Scan for the cell matching the given text and deliver its [x, y] coordinate at center. 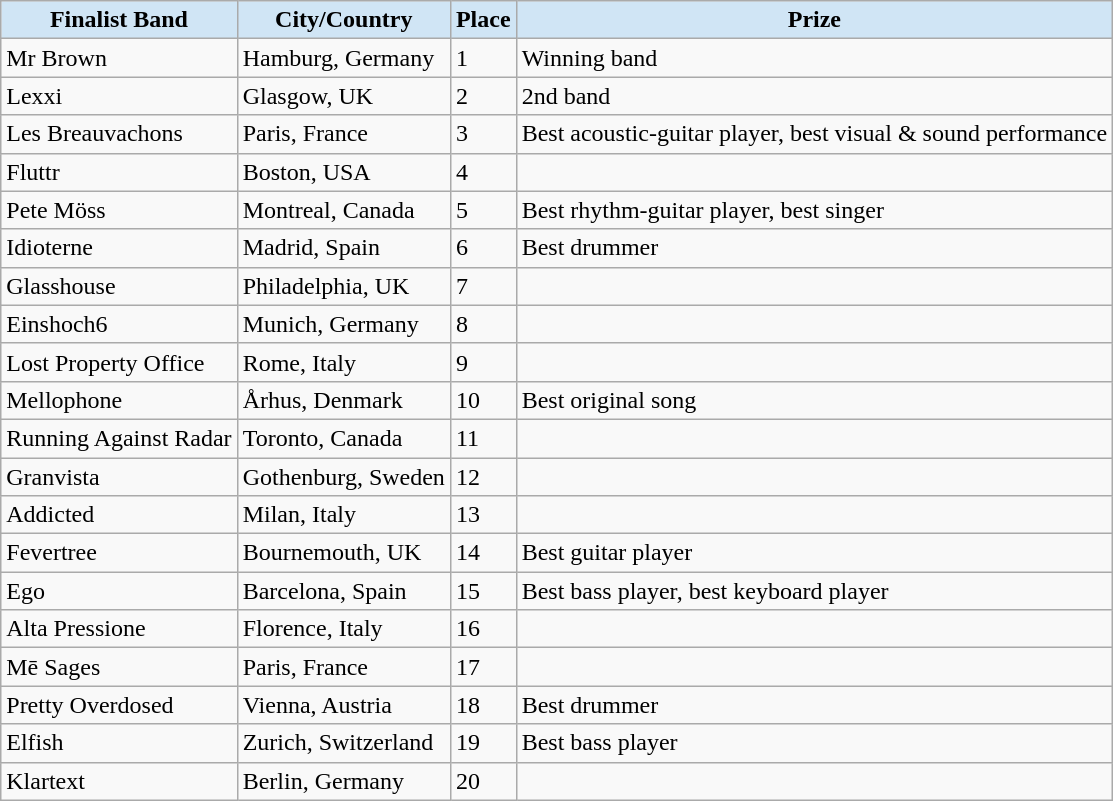
Les Breauvachons [119, 134]
2nd band [814, 96]
Philadelphia, UK [344, 286]
Toronto, Canada [344, 438]
17 [483, 667]
Alta Pressione [119, 629]
Hamburg, Germany [344, 58]
City/Country [344, 20]
2 [483, 96]
15 [483, 591]
Granvista [119, 477]
11 [483, 438]
10 [483, 400]
Montreal, Canada [344, 210]
5 [483, 210]
Mellophone [119, 400]
Best rhythm-guitar player, best singer [814, 210]
19 [483, 743]
9 [483, 362]
16 [483, 629]
Winning band [814, 58]
Madrid, Spain [344, 248]
Munich, Germany [344, 324]
Zurich, Switzerland [344, 743]
8 [483, 324]
Vienna, Austria [344, 705]
Idioterne [119, 248]
7 [483, 286]
Pete Möss [119, 210]
Place [483, 20]
Milan, Italy [344, 515]
Ego [119, 591]
20 [483, 781]
Boston, USA [344, 172]
Mr Brown [119, 58]
Århus, Denmark [344, 400]
Gothenburg, Sweden [344, 477]
Finalist Band [119, 20]
13 [483, 515]
18 [483, 705]
Glasshouse [119, 286]
Rome, Italy [344, 362]
Einshoch6 [119, 324]
Fevertree [119, 553]
Best guitar player [814, 553]
Pretty Overdosed [119, 705]
Addicted [119, 515]
Florence, Italy [344, 629]
Mē Sages [119, 667]
Prize [814, 20]
Running Against Radar [119, 438]
Best acoustic-guitar player, best visual & sound performance [814, 134]
Bournemouth, UK [344, 553]
Best original song [814, 400]
Lexxi [119, 96]
Berlin, Germany [344, 781]
3 [483, 134]
1 [483, 58]
Best bass player, best keyboard player [814, 591]
Klartext [119, 781]
6 [483, 248]
Glasgow, UK [344, 96]
4 [483, 172]
Barcelona, Spain [344, 591]
Elfish [119, 743]
Fluttr [119, 172]
Best bass player [814, 743]
14 [483, 553]
12 [483, 477]
Lost Property Office [119, 362]
